Determine the (x, y) coordinate at the center of the cell enclosing the given text.  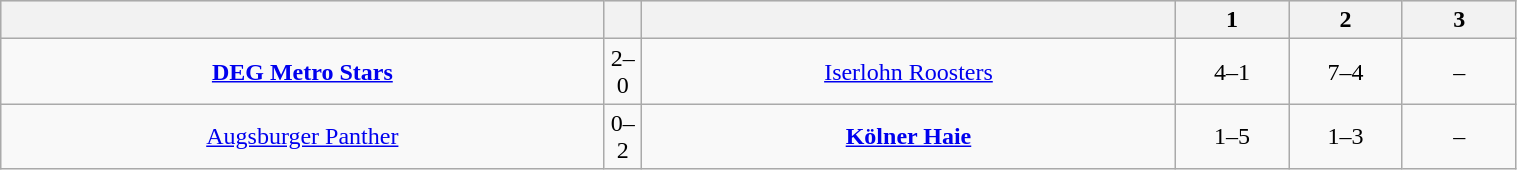
Augsburger Panther (302, 136)
4–1 (1232, 72)
Kölner Haie (908, 136)
2 (1346, 20)
0–2 (623, 136)
3 (1459, 20)
Iserlohn Roosters (908, 72)
1 (1232, 20)
DEG Metro Stars (302, 72)
1–5 (1232, 136)
1–3 (1346, 136)
2–0 (623, 72)
7–4 (1346, 72)
